Return [X, Y] of the center of cell containing provided text 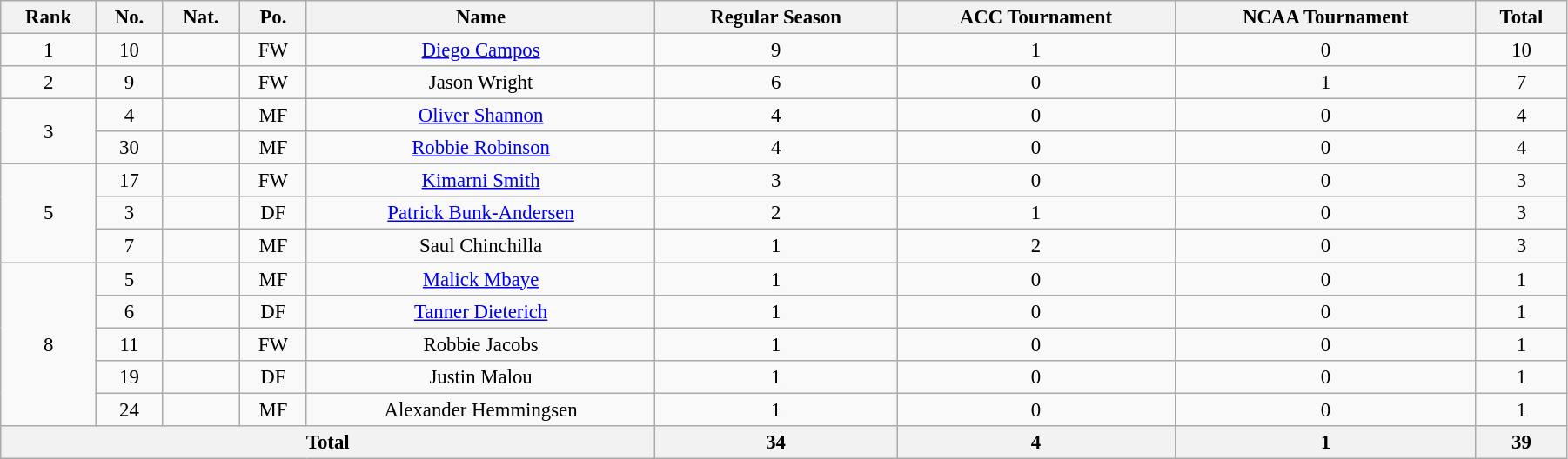
34 [776, 442]
19 [130, 376]
Justin Malou [480, 376]
Kimarni Smith [480, 181]
39 [1521, 442]
Tanner Dieterich [480, 311]
30 [130, 148]
Po. [273, 17]
Malick Mbaye [480, 279]
Patrick Bunk-Andersen [480, 213]
Jason Wright [480, 83]
No. [130, 17]
ACC Tournament [1035, 17]
Diego Campos [480, 50]
Rank [49, 17]
Alexander Hemmingsen [480, 409]
Regular Season [776, 17]
17 [130, 181]
NCAA Tournament [1325, 17]
8 [49, 344]
11 [130, 344]
Robbie Jacobs [480, 344]
Saul Chinchilla [480, 246]
Name [480, 17]
Nat. [200, 17]
Oliver Shannon [480, 116]
Robbie Robinson [480, 148]
24 [130, 409]
